From the cell containing the given text, extract its center point as [x, y] coordinate. 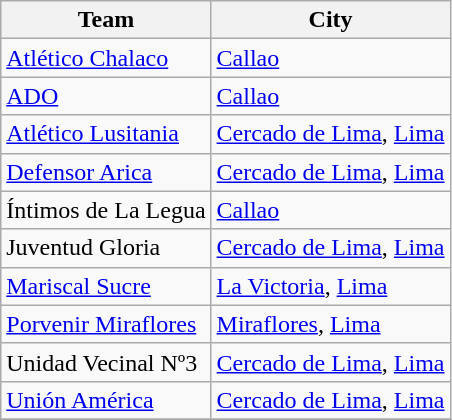
Juventud Gloria [106, 248]
La Victoria, Lima [330, 286]
Defensor Arica [106, 172]
ADO [106, 96]
Miraflores, Lima [330, 324]
Unión América [106, 400]
Atlético Chalaco [106, 58]
City [330, 20]
Porvenir Miraflores [106, 324]
Mariscal Sucre [106, 286]
Atlético Lusitania [106, 134]
Team [106, 20]
Íntimos de La Legua [106, 210]
Unidad Vecinal Nº3 [106, 362]
